Determine the (x, y) coordinate at the center of the cell enclosing the given text.  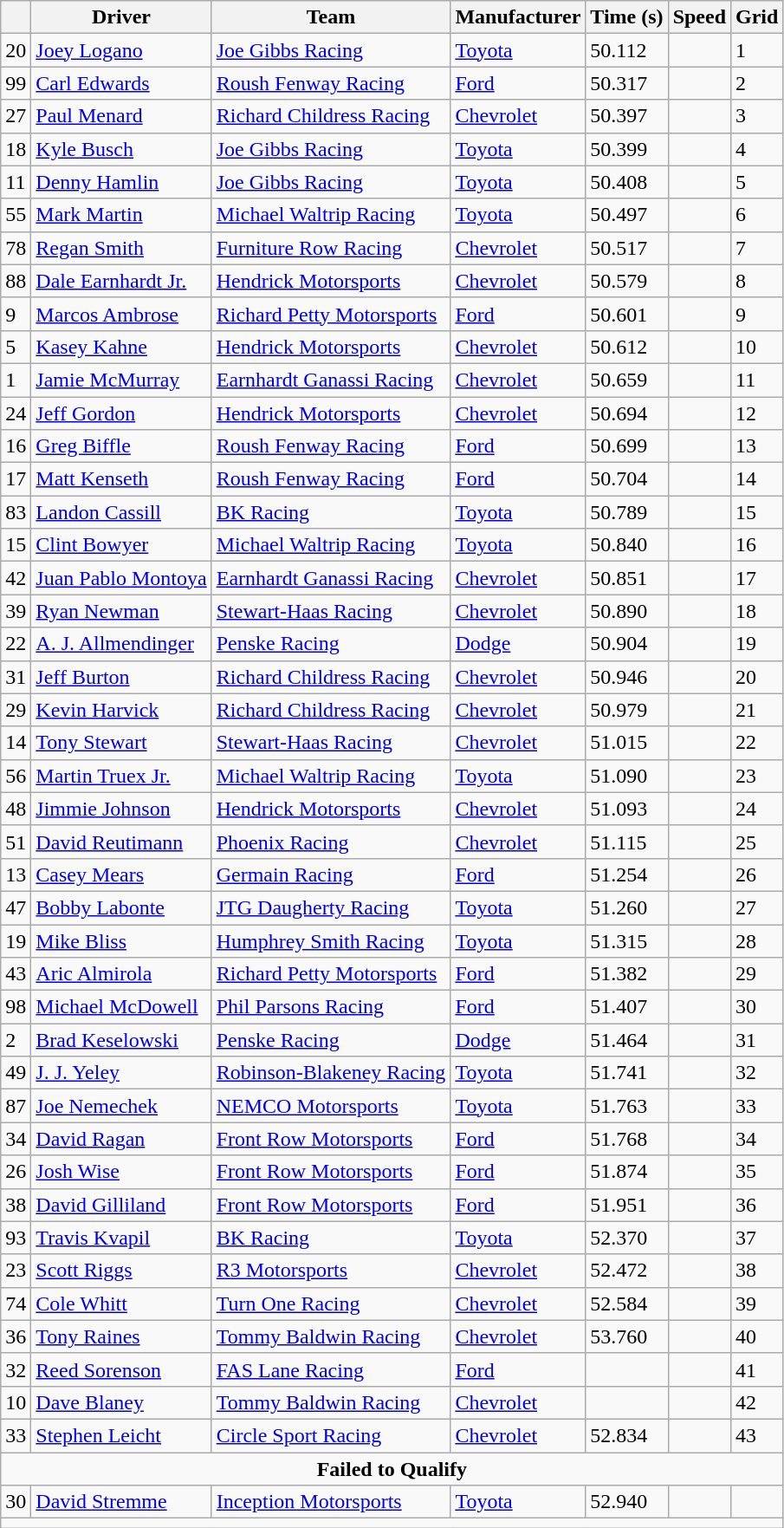
37 (757, 1238)
Clint Bowyer (121, 545)
Michael McDowell (121, 1007)
Tony Stewart (121, 743)
Dave Blaney (121, 1402)
51.464 (627, 1040)
52.584 (627, 1304)
55 (16, 215)
50.840 (627, 545)
7 (757, 248)
David Gilliland (121, 1205)
Martin Truex Jr. (121, 776)
50.408 (627, 182)
51.951 (627, 1205)
50.789 (627, 512)
99 (16, 83)
Dale Earnhardt Jr. (121, 281)
48 (16, 809)
51.090 (627, 776)
Kevin Harvick (121, 710)
50.704 (627, 479)
51.015 (627, 743)
Germain Racing (331, 875)
50.397 (627, 116)
Marcos Ambrose (121, 314)
50.946 (627, 677)
Time (s) (627, 17)
A. J. Allmendinger (121, 644)
50.890 (627, 611)
Regan Smith (121, 248)
Kyle Busch (121, 149)
25 (757, 842)
Reed Sorenson (121, 1369)
Humphrey Smith Racing (331, 940)
51.315 (627, 940)
51.763 (627, 1106)
47 (16, 907)
50.497 (627, 215)
Robinson-Blakeney Racing (331, 1073)
51.407 (627, 1007)
Aric Almirola (121, 974)
Mike Bliss (121, 940)
Ryan Newman (121, 611)
Scott Riggs (121, 1271)
3 (757, 116)
50.659 (627, 380)
Stephen Leicht (121, 1435)
35 (757, 1172)
28 (757, 940)
50.979 (627, 710)
52.834 (627, 1435)
51.260 (627, 907)
52.370 (627, 1238)
Carl Edwards (121, 83)
50.112 (627, 50)
50.612 (627, 347)
50.517 (627, 248)
6 (757, 215)
4 (757, 149)
Circle Sport Racing (331, 1435)
Mark Martin (121, 215)
88 (16, 281)
Josh Wise (121, 1172)
Travis Kvapil (121, 1238)
Failed to Qualify (392, 1469)
56 (16, 776)
Kasey Kahne (121, 347)
40 (757, 1336)
JTG Daugherty Racing (331, 907)
Matt Kenseth (121, 479)
12 (757, 413)
Furniture Row Racing (331, 248)
51.382 (627, 974)
50.699 (627, 446)
78 (16, 248)
50.601 (627, 314)
J. J. Yeley (121, 1073)
Cole Whitt (121, 1304)
Jeff Burton (121, 677)
51 (16, 842)
Manufacturer (518, 17)
Driver (121, 17)
NEMCO Motorsports (331, 1106)
51.741 (627, 1073)
Turn One Racing (331, 1304)
41 (757, 1369)
8 (757, 281)
Casey Mears (121, 875)
Denny Hamlin (121, 182)
50.399 (627, 149)
Phoenix Racing (331, 842)
50.579 (627, 281)
51.093 (627, 809)
87 (16, 1106)
David Stremme (121, 1502)
Joey Logano (121, 50)
50.851 (627, 578)
50.694 (627, 413)
Phil Parsons Racing (331, 1007)
Bobby Labonte (121, 907)
Jamie McMurray (121, 380)
Joe Nemechek (121, 1106)
Team (331, 17)
50.317 (627, 83)
Greg Biffle (121, 446)
R3 Motorsports (331, 1271)
51.254 (627, 875)
52.472 (627, 1271)
David Ragan (121, 1139)
21 (757, 710)
Speed (699, 17)
Jimmie Johnson (121, 809)
49 (16, 1073)
83 (16, 512)
FAS Lane Racing (331, 1369)
Landon Cassill (121, 512)
Paul Menard (121, 116)
Tony Raines (121, 1336)
51.874 (627, 1172)
98 (16, 1007)
52.940 (627, 1502)
David Reutimann (121, 842)
Juan Pablo Montoya (121, 578)
51.768 (627, 1139)
Inception Motorsports (331, 1502)
53.760 (627, 1336)
93 (16, 1238)
Grid (757, 17)
51.115 (627, 842)
50.904 (627, 644)
Jeff Gordon (121, 413)
74 (16, 1304)
Brad Keselowski (121, 1040)
